For the text-containing cell, return its midpoint in (X, Y) coordinate format. 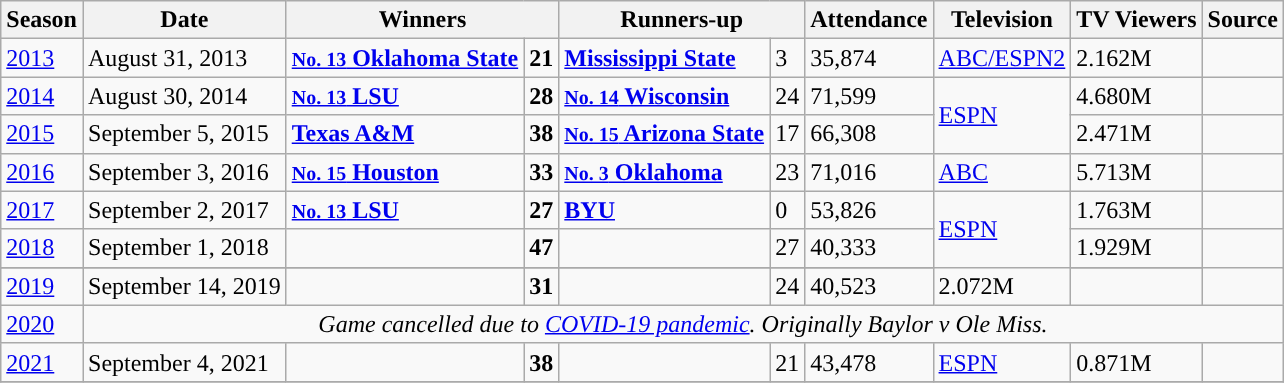
4.680M (1136, 96)
Runners-up (682, 20)
No. 13 Oklahoma State (405, 58)
47 (542, 248)
28 (542, 96)
43,478 (869, 362)
53,826 (869, 210)
Season (42, 20)
2020 (42, 324)
No. 14 Wisconsin (664, 96)
1.929M (1136, 248)
40,523 (869, 286)
35,874 (869, 58)
Television (1002, 20)
2017 (42, 210)
TV Viewers (1136, 20)
23 (788, 172)
No. 3 Oklahoma (664, 172)
ABC/ESPN2 (1002, 58)
71,599 (869, 96)
2018 (42, 248)
3 (788, 58)
September 4, 2021 (184, 362)
Mississippi State (664, 58)
No. 15 Houston (405, 172)
33 (542, 172)
0.871M (1136, 362)
September 1, 2018 (184, 248)
2013 (42, 58)
September 3, 2016 (184, 172)
August 30, 2014 (184, 96)
ABC (1002, 172)
Winners (422, 20)
2019 (42, 286)
2016 (42, 172)
5.713M (1136, 172)
BYU (664, 210)
0 (788, 210)
40,333 (869, 248)
Date (184, 20)
Attendance (869, 20)
31 (542, 286)
2015 (42, 134)
September 5, 2015 (184, 134)
2014 (42, 96)
1.763M (1136, 210)
Texas A&M (405, 134)
Game cancelled due to COVID-19 pandemic. Originally Baylor v Ole Miss. (682, 324)
2.471M (1136, 134)
August 31, 2013 (184, 58)
2021 (42, 362)
September 14, 2019 (184, 286)
17 (788, 134)
No. 15 Arizona State (664, 134)
71,016 (869, 172)
66,308 (869, 134)
2.072M (1002, 286)
September 2, 2017 (184, 210)
Source (1242, 20)
2.162M (1136, 58)
